Capture the cell that displays the provided text and extract its (X, Y) central coordinate. 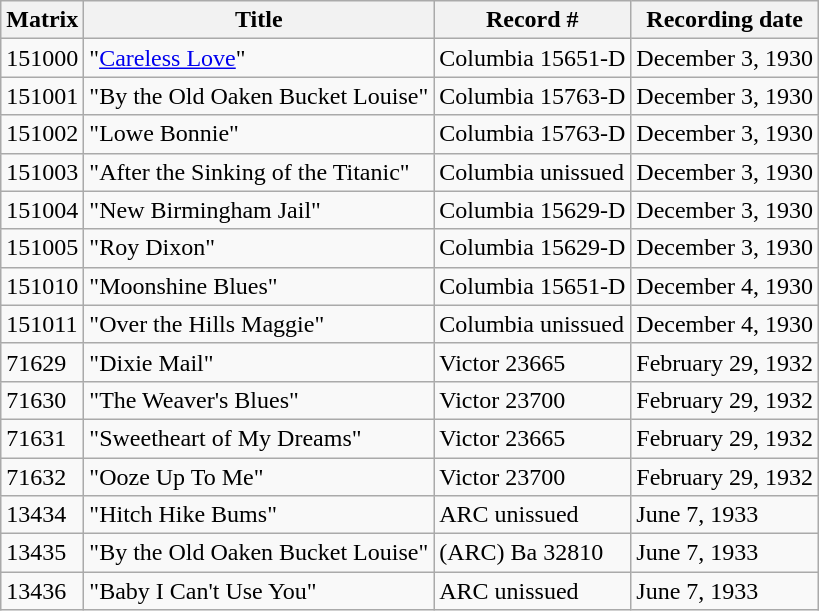
151000 (42, 58)
151010 (42, 286)
71630 (42, 400)
"Dixie Mail" (259, 362)
Title (259, 20)
"Hitch Hike Bums" (259, 515)
13436 (42, 591)
Recording date (725, 20)
(ARC) Ba 32810 (532, 553)
151004 (42, 210)
71632 (42, 477)
Matrix (42, 20)
151002 (42, 134)
"Over the Hills Maggie" (259, 324)
151005 (42, 248)
"The Weaver's Blues" (259, 400)
"New Birmingham Jail" (259, 210)
"Ooze Up To Me" (259, 477)
"Careless Love" (259, 58)
71631 (42, 438)
13435 (42, 553)
151001 (42, 96)
"Roy Dixon" (259, 248)
"Lowe Bonnie" (259, 134)
"Baby I Can't Use You" (259, 591)
"Sweetheart of My Dreams" (259, 438)
71629 (42, 362)
Record # (532, 20)
151003 (42, 172)
13434 (42, 515)
"Moonshine Blues" (259, 286)
151011 (42, 324)
"After the Sinking of the Titanic" (259, 172)
